Detect which cell encompasses the target text, then output its [X, Y] center coordinate. 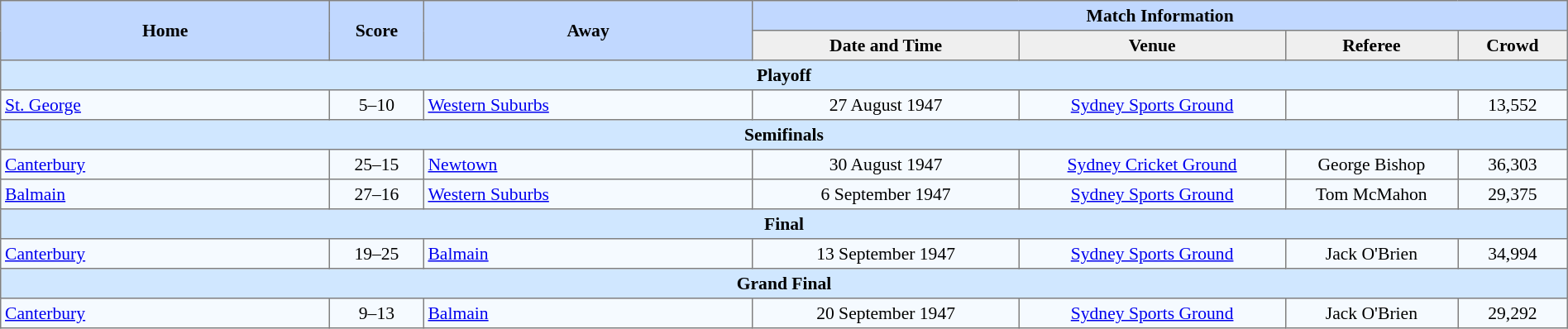
Away [588, 31]
Grand Final [784, 284]
St. George [165, 105]
27–16 [377, 194]
Playoff [784, 75]
Score [377, 31]
29,375 [1513, 194]
25–15 [377, 164]
13,552 [1513, 105]
30 August 1947 [886, 164]
Sydney Cricket Ground [1152, 164]
5–10 [377, 105]
6 September 1947 [886, 194]
Tom McMahon [1371, 194]
Match Information [1159, 16]
13 September 1947 [886, 254]
36,303 [1513, 164]
Crowd [1513, 45]
34,994 [1513, 254]
Newtown [588, 164]
Home [165, 31]
Semifinals [784, 135]
9–13 [377, 313]
20 September 1947 [886, 313]
Venue [1152, 45]
29,292 [1513, 313]
Referee [1371, 45]
27 August 1947 [886, 105]
19–25 [377, 254]
Date and Time [886, 45]
George Bishop [1371, 164]
Final [784, 224]
